Return the (x, y) coordinate for the center point of the cell that contains the specified text.  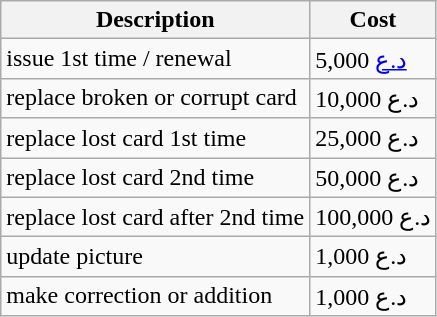
25,000 د.ع (374, 138)
update picture (156, 257)
100,000 د.ع (374, 217)
10,000 د.ع (374, 98)
replace broken or corrupt card (156, 98)
issue 1st time / renewal (156, 59)
make correction or addition (156, 296)
Cost (374, 20)
replace lost card after 2nd time (156, 217)
5,000 د.ع (374, 59)
50,000 د.ع (374, 178)
replace lost card 2nd time (156, 178)
replace lost card 1st time (156, 138)
Description (156, 20)
